Search for the cell housing the specified text and yield its [x, y] center coordinate. 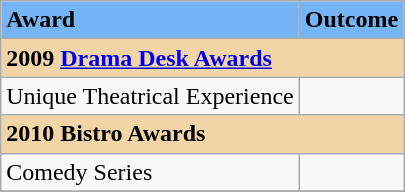
Comedy Series [150, 172]
2009 Drama Desk Awards [202, 58]
Unique Theatrical Experience [150, 96]
Outcome [351, 20]
2010 Bistro Awards [202, 134]
Award [150, 20]
